Determine the [X, Y] coordinate at the center of the cell enclosing the given text.  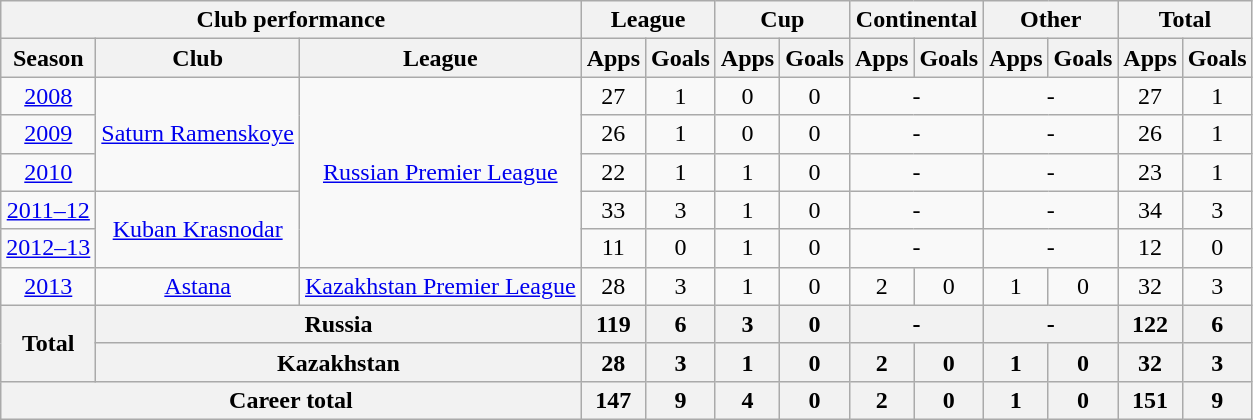
Continental [916, 20]
Cup [782, 20]
22 [613, 172]
Career total [291, 400]
Russian Premier League [441, 172]
33 [613, 210]
Club [198, 58]
Kazakhstan Premier League [441, 286]
Kazakhstan [338, 362]
2011–12 [48, 210]
151 [1150, 400]
23 [1150, 172]
Russia [338, 324]
119 [613, 324]
2008 [48, 96]
2009 [48, 134]
Season [48, 58]
147 [613, 400]
2013 [48, 286]
Other [1051, 20]
Astana [198, 286]
34 [1150, 210]
4 [747, 400]
12 [1150, 248]
2012–13 [48, 248]
122 [1150, 324]
Saturn Ramenskoye [198, 134]
11 [613, 248]
2010 [48, 172]
Club performance [291, 20]
Kuban Krasnodar [198, 229]
